Extract the (X, Y) coordinate from the center of the cell holding the provided text.  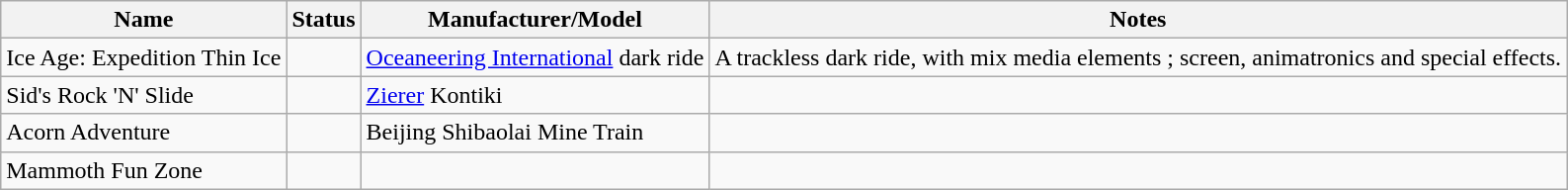
Beijing Shibaolai Mine Train (536, 133)
Ice Age: Expedition Thin Ice (144, 57)
Notes (1138, 20)
Status (324, 20)
Name (144, 20)
Acorn Adventure (144, 133)
Oceaneering International dark ride (536, 57)
A trackless dark ride, with mix media elements ; screen, animatronics and special effects. (1138, 57)
Mammoth Fun Zone (144, 170)
Sid's Rock 'N' Slide (144, 95)
Manufacturer/Model (536, 20)
Zierer Kontiki (536, 95)
